Detect which cell encompasses the target text, then output its [X, Y] center coordinate. 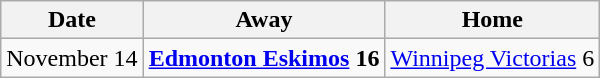
Winnipeg Victorias 6 [492, 58]
Away [264, 20]
Date [72, 20]
Home [492, 20]
Edmonton Eskimos 16 [264, 58]
November 14 [72, 58]
